Provide the [x, y] coordinate of the cell's center where the given text is located.  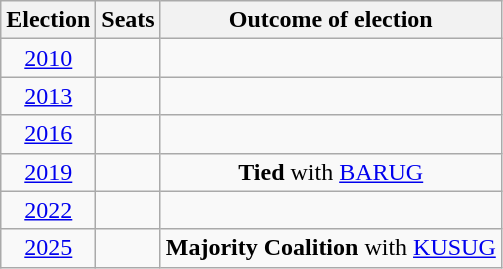
2019 [48, 172]
Seats [128, 20]
2025 [48, 248]
2022 [48, 210]
2010 [48, 58]
Majority Coalition with KUSUG [330, 248]
2013 [48, 96]
Election [48, 20]
2016 [48, 134]
Outcome of election [330, 20]
Tied with BARUG [330, 172]
